Scan for the cell matching the given text and deliver its [X, Y] coordinate at center. 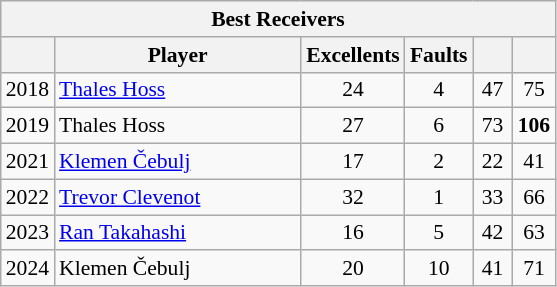
47 [493, 90]
106 [534, 126]
2024 [28, 269]
73 [493, 126]
63 [534, 233]
66 [534, 197]
32 [353, 197]
5 [439, 233]
2022 [28, 197]
33 [493, 197]
2021 [28, 162]
Best Receivers [278, 19]
Trevor Clevenot [178, 197]
2019 [28, 126]
1 [439, 197]
Player [178, 55]
27 [353, 126]
2 [439, 162]
Ran Takahashi [178, 233]
20 [353, 269]
2023 [28, 233]
17 [353, 162]
22 [493, 162]
2018 [28, 90]
6 [439, 126]
24 [353, 90]
16 [353, 233]
71 [534, 269]
42 [493, 233]
Faults [439, 55]
Excellents [353, 55]
10 [439, 269]
4 [439, 90]
75 [534, 90]
